Pinpoint the cell where the given text exists, returning its [X, Y] midpoint coordinate. 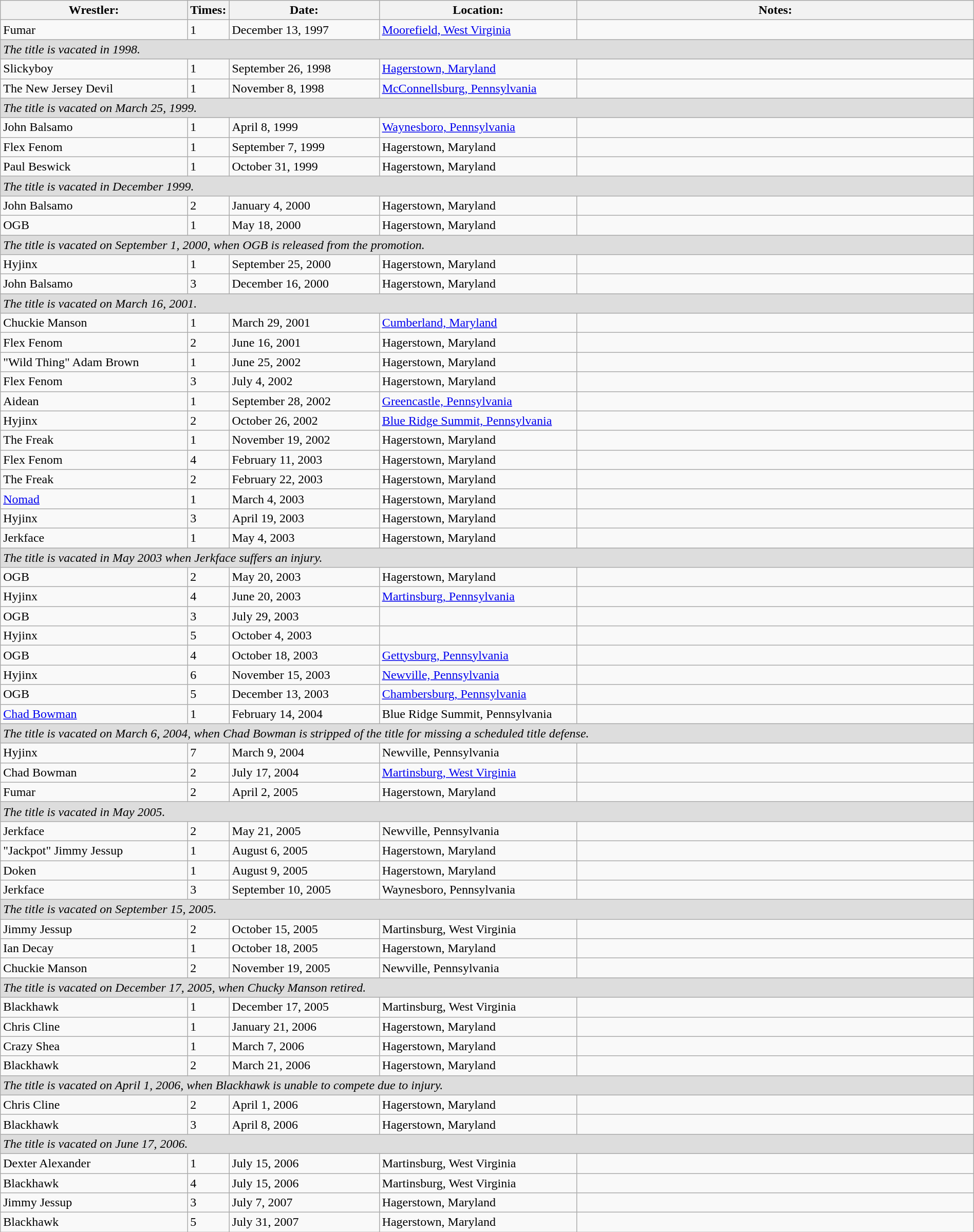
The title is vacated on June 17, 2006. [487, 1144]
September 10, 2005 [304, 890]
The title is vacated in May 2003 when Jerkface suffers an injury. [487, 557]
December 13, 1997 [304, 30]
Gettysburg, Pennsylvania [478, 655]
Aidean [94, 401]
July 31, 2007 [304, 1222]
October 26, 2002 [304, 421]
January 21, 2006 [304, 1027]
October 18, 2005 [304, 949]
April 8, 1999 [304, 127]
December 16, 2000 [304, 284]
May 21, 2005 [304, 831]
Notes: [775, 10]
Nomad [94, 499]
Moorefield, West Virginia [478, 30]
Dexter Alexander [94, 1163]
Ian Decay [94, 949]
Martinsburg, Pennsylvania [478, 597]
May 20, 2003 [304, 577]
August 6, 2005 [304, 850]
The title is vacated on September 15, 2005. [487, 909]
The title is vacated in 1998. [487, 49]
April 2, 2005 [304, 792]
July 29, 2003 [304, 616]
The title is vacated in December 1999. [487, 186]
March 4, 2003 [304, 499]
November 19, 2005 [304, 968]
The title is vacated on March 25, 1999. [487, 108]
Doken [94, 870]
February 14, 2004 [304, 714]
February 11, 2003 [304, 460]
"Jackpot" Jimmy Jessup [94, 850]
May 18, 2000 [304, 225]
September 26, 1998 [304, 69]
September 7, 1999 [304, 147]
January 4, 2000 [304, 205]
"Wild Thing" Adam Brown [94, 362]
August 9, 2005 [304, 870]
Slickyboy [94, 69]
Date: [304, 10]
October 18, 2003 [304, 655]
Wrestler: [94, 10]
October 31, 1999 [304, 166]
McConnellsburg, Pennsylvania [478, 88]
March 21, 2006 [304, 1066]
Greencastle, Pennsylvania [478, 401]
December 13, 2003 [304, 694]
Location: [478, 10]
December 17, 2005 [304, 1007]
October 4, 2003 [304, 636]
7 [209, 753]
March 7, 2006 [304, 1046]
The title is vacated on March 6, 2004, when Chad Bowman is stripped of the title for missing a scheduled title defense. [487, 733]
July 17, 2004 [304, 772]
Crazy Shea [94, 1046]
November 15, 2003 [304, 675]
June 25, 2002 [304, 362]
March 29, 2001 [304, 323]
March 9, 2004 [304, 753]
Paul Beswick [94, 166]
February 22, 2003 [304, 479]
April 1, 2006 [304, 1105]
July 7, 2007 [304, 1203]
Cumberland, Maryland [478, 323]
The New Jersey Devil [94, 88]
May 4, 2003 [304, 538]
April 8, 2006 [304, 1124]
The title is vacated on March 16, 2001. [487, 304]
June 20, 2003 [304, 597]
September 28, 2002 [304, 401]
November 19, 2002 [304, 440]
The title is vacated in May 2005. [487, 811]
October 15, 2005 [304, 929]
June 16, 2001 [304, 343]
The title is vacated on December 17, 2005, when Chucky Manson retired. [487, 988]
The title is vacated on April 1, 2006, when Blackhawk is unable to compete due to injury. [487, 1085]
The title is vacated on September 1, 2000, when OGB is released from the promotion. [487, 245]
6 [209, 675]
September 25, 2000 [304, 264]
Chambersburg, Pennsylvania [478, 694]
April 19, 2003 [304, 518]
July 4, 2002 [304, 382]
November 8, 1998 [304, 88]
Times: [209, 10]
